Detect which cell encompasses the target text, then output its (X, Y) center coordinate. 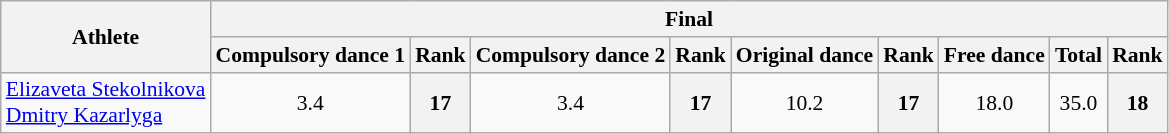
Compulsory dance 1 (310, 55)
10.2 (804, 102)
Final (688, 19)
18.0 (994, 102)
35.0 (1078, 102)
Free dance (994, 55)
18 (1138, 102)
Athlete (106, 36)
Total (1078, 55)
Compulsory dance 2 (571, 55)
Original dance (804, 55)
Elizaveta StekolnikovaDmitry Kazarlyga (106, 102)
